Scan for the cell matching the given text and deliver its (x, y) coordinate at center. 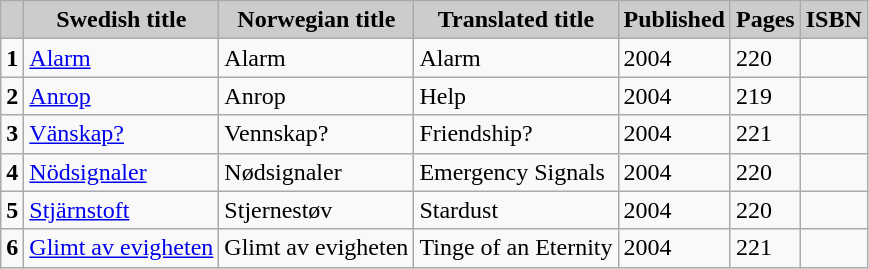
Norwegian title (316, 20)
2 (12, 96)
Stjärnstoft (122, 210)
1 (12, 58)
219 (765, 96)
Vänskap? (122, 134)
Pages (765, 20)
4 (12, 172)
Swedish title (122, 20)
Friendship? (516, 134)
3 (12, 134)
Help (516, 96)
Emergency Signals (516, 172)
6 (12, 248)
ISBN (834, 20)
Stardust (516, 210)
Translated title (516, 20)
Tinge of an Eternity (516, 248)
Stjernestøv (316, 210)
Published (674, 20)
Nødsignaler (316, 172)
Vennskap? (316, 134)
5 (12, 210)
Nödsignaler (122, 172)
